For the text-containing cell, return its midpoint in (x, y) coordinate format. 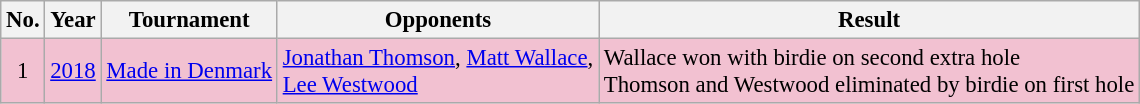
2018 (73, 72)
Made in Denmark (189, 72)
Year (73, 20)
Jonathan Thomson, Matt Wallace, Lee Westwood (438, 72)
Tournament (189, 20)
No. (23, 20)
Result (868, 20)
1 (23, 72)
Opponents (438, 20)
Wallace won with birdie on second extra holeThomson and Westwood eliminated by birdie on first hole (868, 72)
